Scan for the cell matching the given text and deliver its [X, Y] coordinate at center. 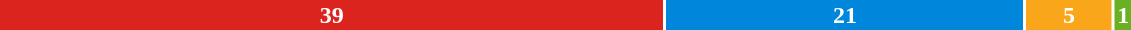
39 [332, 15]
5 [1068, 15]
21 [844, 15]
